From the cell containing the given text, extract its center point as [X, Y] coordinate. 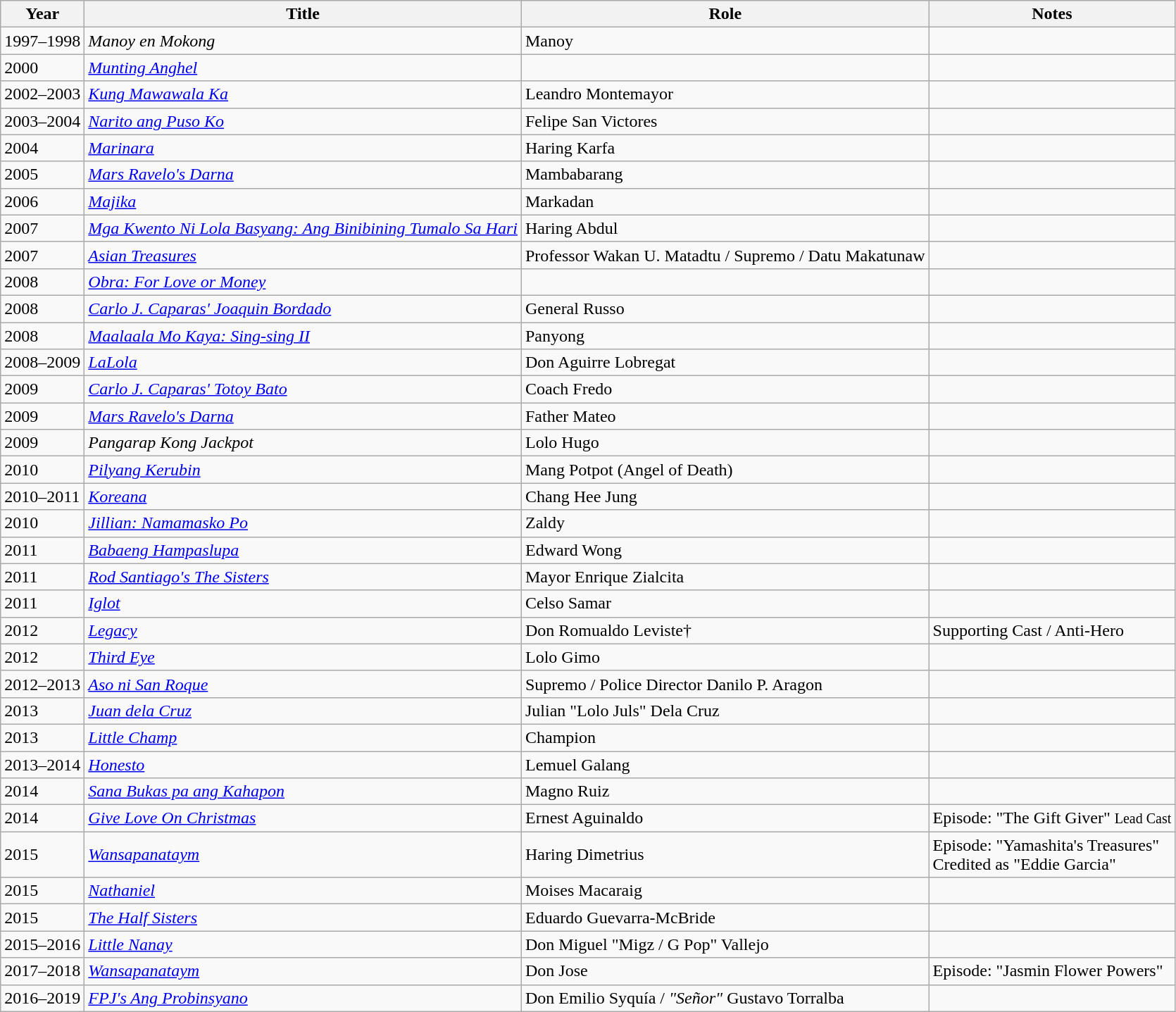
Babaeng Hampaslupa [303, 550]
Markadan [725, 201]
Little Champ [303, 737]
Professor Wakan U. Matadtu / Supremo / Datu Makatunaw [725, 255]
Haring Abdul [725, 228]
FPJ's Ang Probinsyano [303, 998]
2015–2016 [42, 944]
2017–2018 [42, 971]
Honesto [303, 764]
Mambabarang [725, 175]
Moises Macaraig [725, 891]
LaLola [303, 363]
Manoy en Mokong [303, 41]
Lemuel Galang [725, 764]
Kung Mawawala Ka [303, 94]
Aso ni San Roque [303, 684]
Koreana [303, 496]
Obra: For Love or Money [303, 282]
Father Mateo [725, 416]
Maalaala Mo Kaya: Sing-sing II [303, 336]
Don Aguirre Lobregat [725, 363]
2013–2014 [42, 764]
Mayor Enrique Zialcita [725, 577]
2000 [42, 68]
Magno Ruiz [725, 792]
Carlo J. Caparas' Totoy Bato [303, 389]
The Half Sisters [303, 918]
2003–2004 [42, 121]
Eduardo Guevarra-McBride [725, 918]
Mang Potpot (Angel of Death) [725, 470]
Haring Dimetrius [725, 855]
Third Eye [303, 657]
Panyong [725, 336]
Ernest Aguinaldo [725, 818]
Year [42, 14]
Lolo Hugo [725, 443]
2012–2013 [42, 684]
Haring Karfa [725, 148]
Chang Hee Jung [725, 496]
Coach Fredo [725, 389]
Supremo / Police Director Danilo P. Aragon [725, 684]
Notes [1052, 14]
Julian "Lolo Juls" Dela Cruz [725, 711]
2016–2019 [42, 998]
Don Jose [725, 971]
Asian Treasures [303, 255]
Role [725, 14]
1997–1998 [42, 41]
Carlo J. Caparas' Joaquin Bordado [303, 308]
Nathaniel [303, 891]
Manoy [725, 41]
Marinara [303, 148]
Don Romualdo Leviste† [725, 630]
2006 [42, 201]
Pangarap Kong Jackpot [303, 443]
2002–2003 [42, 94]
Celso Samar [725, 604]
Episode: "The Gift Giver" Lead Cast [1052, 818]
Give Love On Christmas [303, 818]
Zaldy [725, 523]
Don Miguel "Migz / G Pop" Vallejo [725, 944]
2004 [42, 148]
Juan dela Cruz [303, 711]
Edward Wong [725, 550]
2010–2011 [42, 496]
Supporting Cast / Anti-Hero [1052, 630]
Leandro Montemayor [725, 94]
Title [303, 14]
2008–2009 [42, 363]
Episode: "Jasmin Flower Powers" [1052, 971]
Lolo Gimo [725, 657]
Munting Anghel [303, 68]
Legacy [303, 630]
Pilyang Kerubin [303, 470]
Don Emilio Syquía / "Señor" Gustavo Torralba [725, 998]
Iglot [303, 604]
Episode: "Yamashita's Treasures" Credited as "Eddie Garcia" [1052, 855]
Majika [303, 201]
Narito ang Puso Ko [303, 121]
Sana Bukas pa ang Kahapon [303, 792]
Rod Santiago's The Sisters [303, 577]
2005 [42, 175]
General Russo [725, 308]
Champion [725, 737]
Jillian: Namamasko Po [303, 523]
Mga Kwento Ni Lola Basyang: Ang Binibining Tumalo Sa Hari [303, 228]
Felipe San Victores [725, 121]
Little Nanay [303, 944]
